For the text-containing cell, return its midpoint in [x, y] coordinate format. 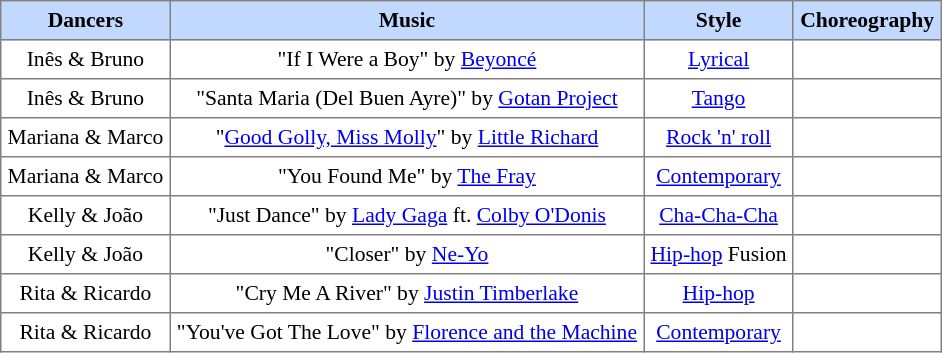
Cha-Cha-Cha [719, 216]
"Closer" by Ne-Yo [407, 254]
"Good Golly, Miss Molly" by Little Richard [407, 138]
"You Found Me" by The Fray [407, 176]
Choreography [866, 20]
Tango [719, 98]
"Just Dance" by Lady Gaga ft. Colby O'Donis [407, 216]
Music [407, 20]
Dancers [86, 20]
"If I Were a Boy" by Beyoncé [407, 60]
Style [719, 20]
Lyrical [719, 60]
"You've Got The Love" by Florence and the Machine [407, 332]
"Santa Maria (Del Buen Ayre)" by Gotan Project [407, 98]
Hip-hop [719, 294]
Hip-hop Fusion [719, 254]
"Cry Me A River" by Justin Timberlake [407, 294]
Rock 'n' roll [719, 138]
